Output the (X, Y) coordinate of the center of the cell containing the given text.  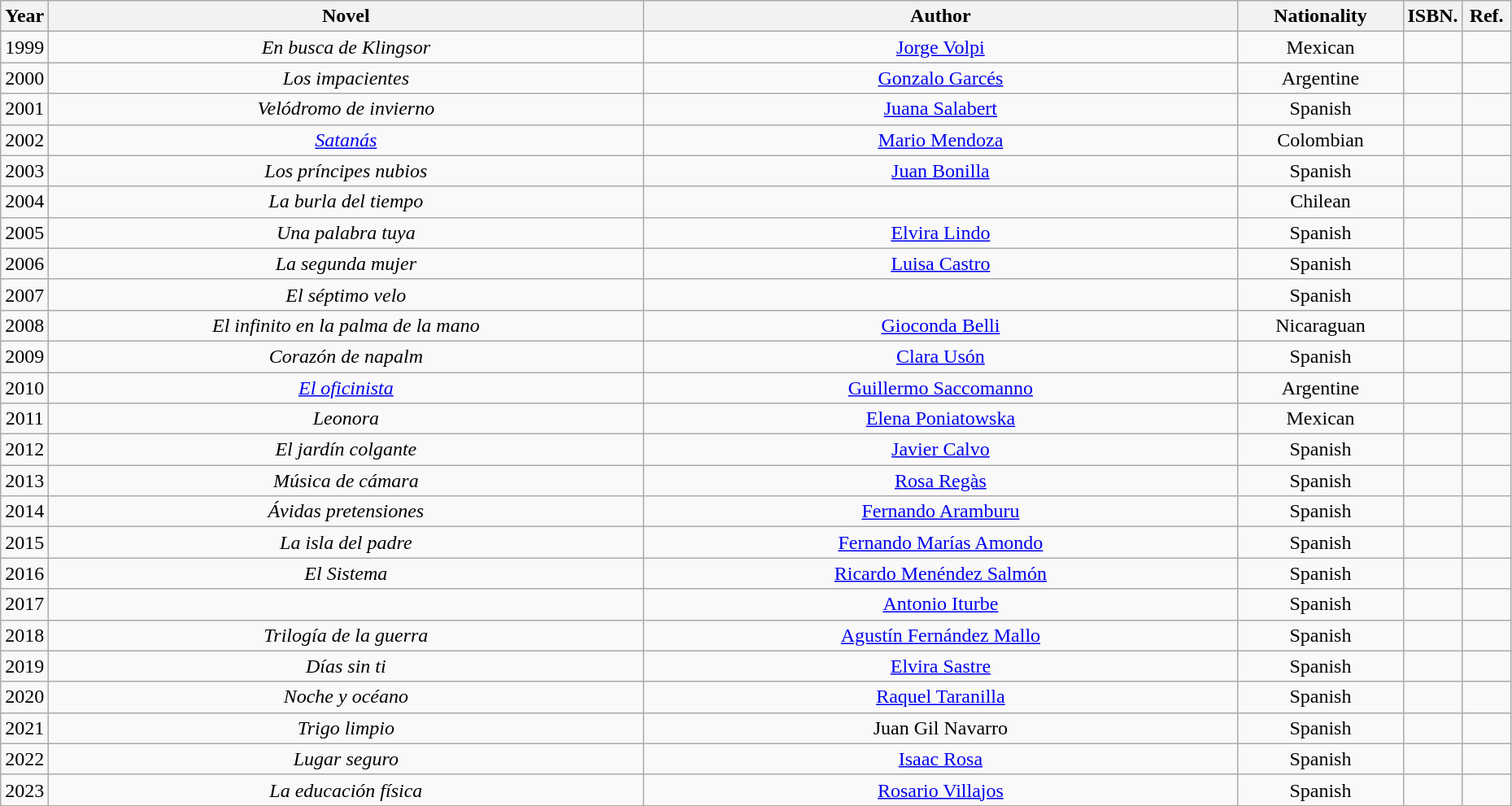
Satanás (346, 140)
Gonzalo Garcés (940, 78)
Lugar seguro (346, 759)
2007 (24, 294)
Year (24, 16)
La burla del tiempo (346, 202)
Rosario Villajos (940, 790)
Elvira Sastre (940, 666)
Una palabra tuya (346, 233)
Fernando Marías Amondo (940, 542)
Mario Mendoza (940, 140)
Gioconda Belli (940, 325)
2009 (24, 356)
Elena Poniatowska (940, 419)
Leonora (346, 419)
2013 (24, 481)
2014 (24, 512)
Jorge Volpi (940, 47)
En busca de Klingsor (346, 47)
Raquel Taranilla (940, 697)
Clara Usón (940, 356)
Nationality (1321, 16)
El oficinista (346, 388)
El infinito en la palma de la mano (346, 325)
Novel (346, 16)
Elvira Lindo (940, 233)
2015 (24, 542)
2017 (24, 604)
Velódromo de invierno (346, 109)
Juana Salabert (940, 109)
Author (940, 16)
2018 (24, 635)
Noche y océano (346, 697)
Ávidas pretensiones (346, 512)
2011 (24, 419)
El jardín colgante (346, 450)
Juan Gil Navarro (940, 728)
2020 (24, 697)
Nicaraguan (1321, 325)
2010 (24, 388)
Los príncipes nubios (346, 171)
Luisa Castro (940, 264)
2000 (24, 78)
Música de cámara (346, 481)
Javier Calvo (940, 450)
2022 (24, 759)
El séptimo velo (346, 294)
Antonio Iturbe (940, 604)
2006 (24, 264)
2012 (24, 450)
ISBN. (1433, 16)
El Sistema (346, 573)
Guillermo Saccomanno (940, 388)
2008 (24, 325)
Los impacientes (346, 78)
2001 (24, 109)
Chilean (1321, 202)
2019 (24, 666)
La segunda mujer (346, 264)
Ricardo Menéndez Salmón (940, 573)
2005 (24, 233)
La educación física (346, 790)
2003 (24, 171)
Corazón de napalm (346, 356)
Isaac Rosa (940, 759)
La isla del padre (346, 542)
2021 (24, 728)
Colombian (1321, 140)
Trigo limpio (346, 728)
Rosa Regàs (940, 481)
2004 (24, 202)
Juan Bonilla (940, 171)
2016 (24, 573)
Trilogía de la guerra (346, 635)
1999 (24, 47)
2002 (24, 140)
Agustín Fernández Mallo (940, 635)
Fernando Aramburu (940, 512)
Ref. (1487, 16)
2023 (24, 790)
Días sin ti (346, 666)
